Return (x, y) of the center of cell containing provided text 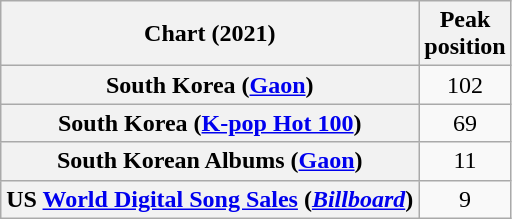
69 (465, 123)
Chart (2021) (210, 34)
South Korean Albums (Gaon) (210, 161)
South Korea (K-pop Hot 100) (210, 123)
Peakposition (465, 34)
US World Digital Song Sales (Billboard) (210, 199)
South Korea (Gaon) (210, 85)
102 (465, 85)
9 (465, 199)
11 (465, 161)
